Scan for the cell matching the given text and deliver its [X, Y] coordinate at center. 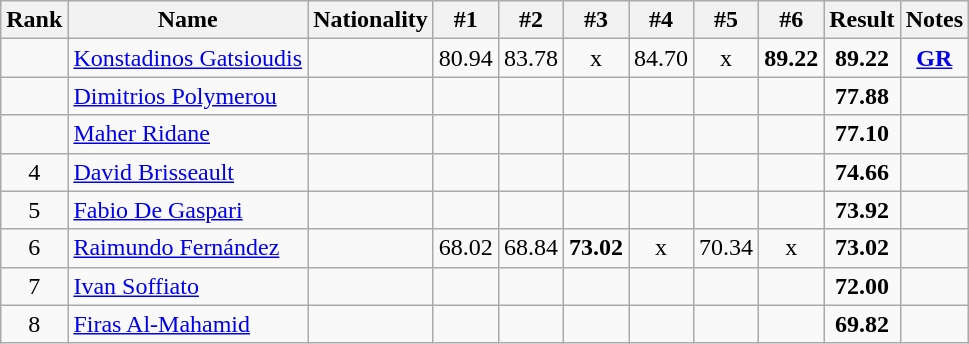
84.70 [662, 58]
73.92 [862, 210]
74.66 [862, 172]
77.88 [862, 96]
#4 [662, 20]
Nationality [371, 20]
Dimitrios Polymerou [188, 96]
Rank [34, 20]
68.84 [530, 248]
#6 [792, 20]
Result [862, 20]
#5 [726, 20]
Notes [934, 20]
80.94 [466, 58]
GR [934, 58]
72.00 [862, 286]
77.10 [862, 134]
David Brisseault [188, 172]
Firas Al-Mahamid [188, 324]
70.34 [726, 248]
#3 [596, 20]
#1 [466, 20]
Raimundo Fernández [188, 248]
Maher Ridane [188, 134]
83.78 [530, 58]
4 [34, 172]
69.82 [862, 324]
7 [34, 286]
Fabio De Gaspari [188, 210]
8 [34, 324]
Name [188, 20]
Konstadinos Gatsioudis [188, 58]
Ivan Soffiato [188, 286]
#2 [530, 20]
5 [34, 210]
6 [34, 248]
68.02 [466, 248]
